Identify which cell holds the provided text, then report its (X, Y) central coordinate. 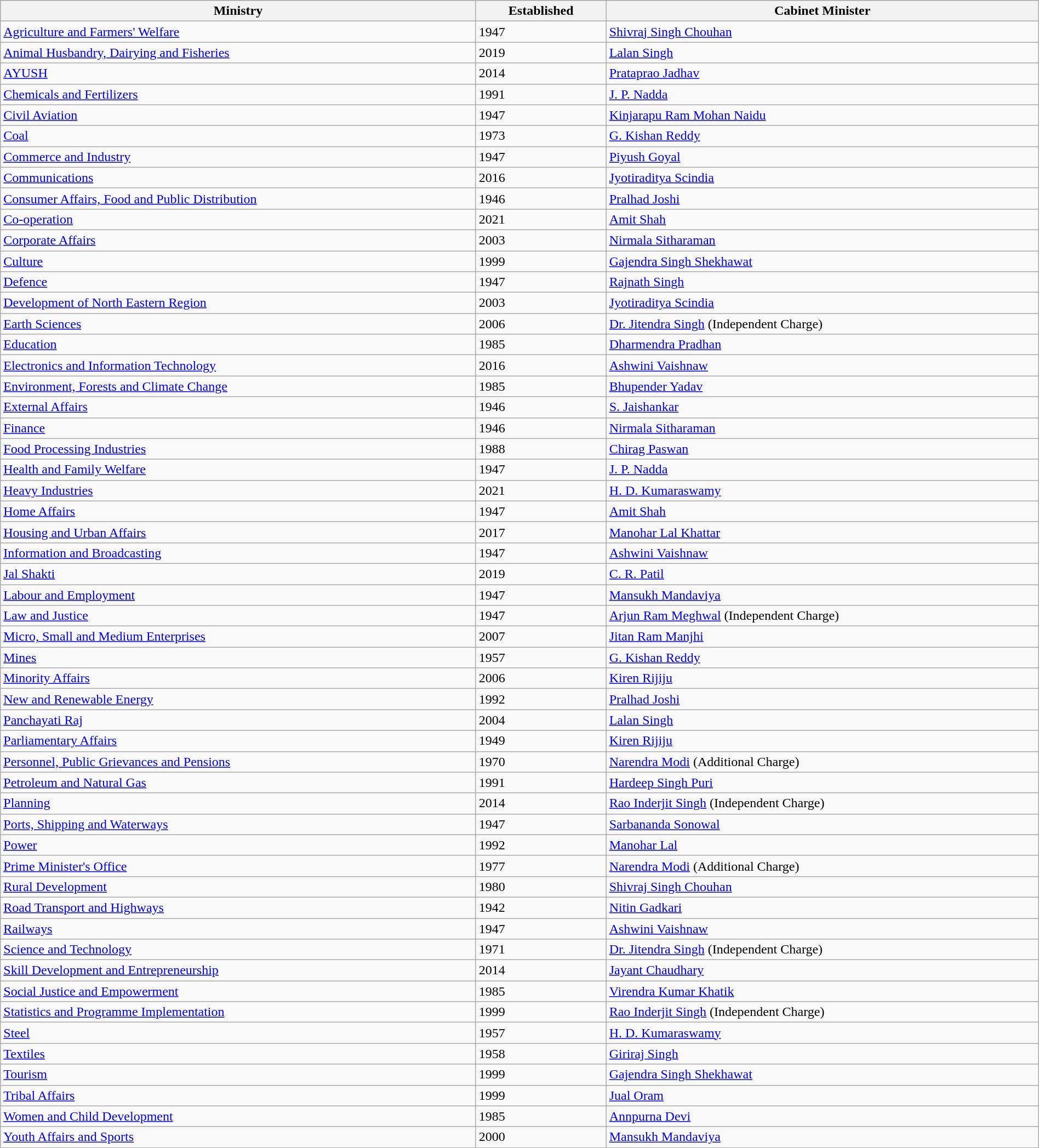
Co-operation (238, 219)
Electronics and Information Technology (238, 365)
2017 (541, 532)
Chirag Paswan (822, 449)
Hardeep Singh Puri (822, 783)
Power (238, 845)
Planning (238, 803)
1942 (541, 907)
Communications (238, 178)
Labour and Employment (238, 595)
Civil Aviation (238, 115)
Piyush Goyal (822, 157)
Information and Broadcasting (238, 553)
Heavy Industries (238, 490)
Jal Shakti (238, 574)
Annpurna Devi (822, 1116)
Coal (238, 136)
Skill Development and Entrepreneurship (238, 970)
Consumer Affairs, Food and Public Distribution (238, 198)
Jual Oram (822, 1095)
Development of North Eastern Region (238, 303)
Steel (238, 1033)
Micro, Small and Medium Enterprises (238, 637)
C. R. Patil (822, 574)
Ports, Shipping and Waterways (238, 824)
Established (541, 11)
Agriculture and Farmers' Welfare (238, 32)
Tribal Affairs (238, 1095)
Panchayati Raj (238, 720)
Animal Husbandry, Dairying and Fisheries (238, 53)
Food Processing Industries (238, 449)
Manohar Lal Khattar (822, 532)
Virendra Kumar Khatik (822, 991)
Corporate Affairs (238, 240)
Rajnath Singh (822, 282)
AYUSH (238, 73)
Kinjarapu Ram Mohan Naidu (822, 115)
Dharmendra Pradhan (822, 345)
Parliamentary Affairs (238, 741)
Ministry (238, 11)
1971 (541, 950)
Manohar Lal (822, 845)
Jitan Ram Manjhi (822, 637)
2007 (541, 637)
Prime Minister's Office (238, 866)
Chemicals and Fertilizers (238, 94)
Petroleum and Natural Gas (238, 783)
Tourism (238, 1075)
Personnel, Public Grievances and Pensions (238, 762)
Environment, Forests and Climate Change (238, 386)
Cabinet Minister (822, 11)
1949 (541, 741)
Law and Justice (238, 616)
Home Affairs (238, 511)
1958 (541, 1054)
Railways (238, 929)
Earth Sciences (238, 324)
1970 (541, 762)
External Affairs (238, 407)
Finance (238, 428)
1977 (541, 866)
Youth Affairs and Sports (238, 1137)
Textiles (238, 1054)
New and Renewable Energy (238, 699)
Rural Development (238, 887)
Defence (238, 282)
Road Transport and Highways (238, 907)
Culture (238, 261)
Statistics and Programme Implementation (238, 1012)
Women and Child Development (238, 1116)
S. Jaishankar (822, 407)
Arjun Ram Meghwal (Independent Charge) (822, 616)
Bhupender Yadav (822, 386)
Social Justice and Empowerment (238, 991)
Jayant Chaudhary (822, 970)
Science and Technology (238, 950)
1988 (541, 449)
Giriraj Singh (822, 1054)
Housing and Urban Affairs (238, 532)
Nitin Gadkari (822, 907)
Sarbananda Sonowal (822, 824)
2004 (541, 720)
Minority Affairs (238, 678)
2000 (541, 1137)
1973 (541, 136)
Health and Family Welfare (238, 470)
Mines (238, 658)
1980 (541, 887)
Education (238, 345)
Prataprao Jadhav (822, 73)
Commerce and Industry (238, 157)
